Find where the given text appears and provide that cell's center as (x, y) coordinate. 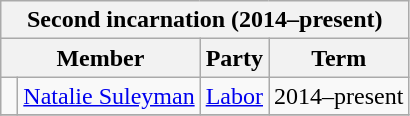
2014–present (339, 96)
Term (339, 58)
Second incarnation (2014–present) (205, 20)
Party (234, 58)
Labor (234, 96)
Natalie Suleyman (109, 96)
Member (100, 58)
